Scan for the cell matching the given text and deliver its (x, y) coordinate at center. 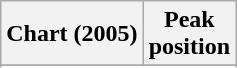
Peakposition (189, 34)
Chart (2005) (72, 34)
